Locate the cell with the specified text and output its (x, y) center coordinate. 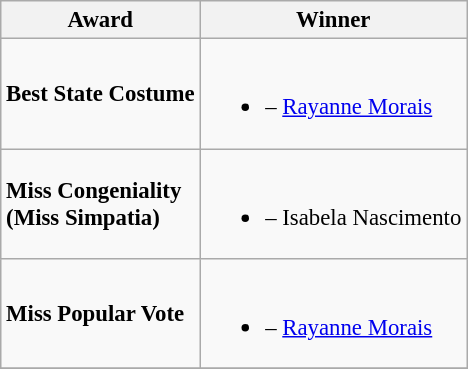
Miss Congeniality(Miss Simpatia) (100, 204)
– Isabela Nascimento (334, 204)
Winner (334, 20)
Award (100, 20)
Miss Popular Vote (100, 314)
Best State Costume (100, 94)
